Provide the (x, y) coordinate of the cell's center where the given text is located.  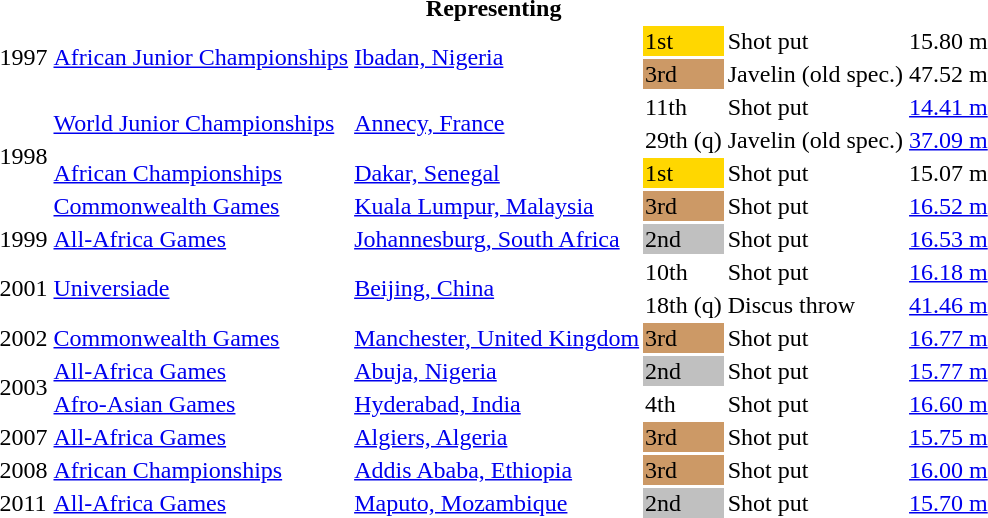
African Junior Championships (201, 58)
10th (684, 272)
29th (q) (684, 140)
Afro-Asian Games (201, 404)
Johannesburg, South Africa (497, 239)
Maputo, Mozambique (497, 503)
Hyderabad, India (497, 404)
4th (684, 404)
Manchester, United Kingdom (497, 338)
Abuja, Nigeria (497, 371)
Ibadan, Nigeria (497, 58)
Universiade (201, 288)
Beijing, China (497, 288)
Dakar, Senegal (497, 173)
11th (684, 107)
Addis Ababa, Ethiopia (497, 470)
Kuala Lumpur, Malaysia (497, 206)
Annecy, France (497, 124)
Discus throw (815, 305)
18th (q) (684, 305)
World Junior Championships (201, 124)
Algiers, Algeria (497, 437)
